Scan for the cell matching the given text and deliver its (X, Y) coordinate at center. 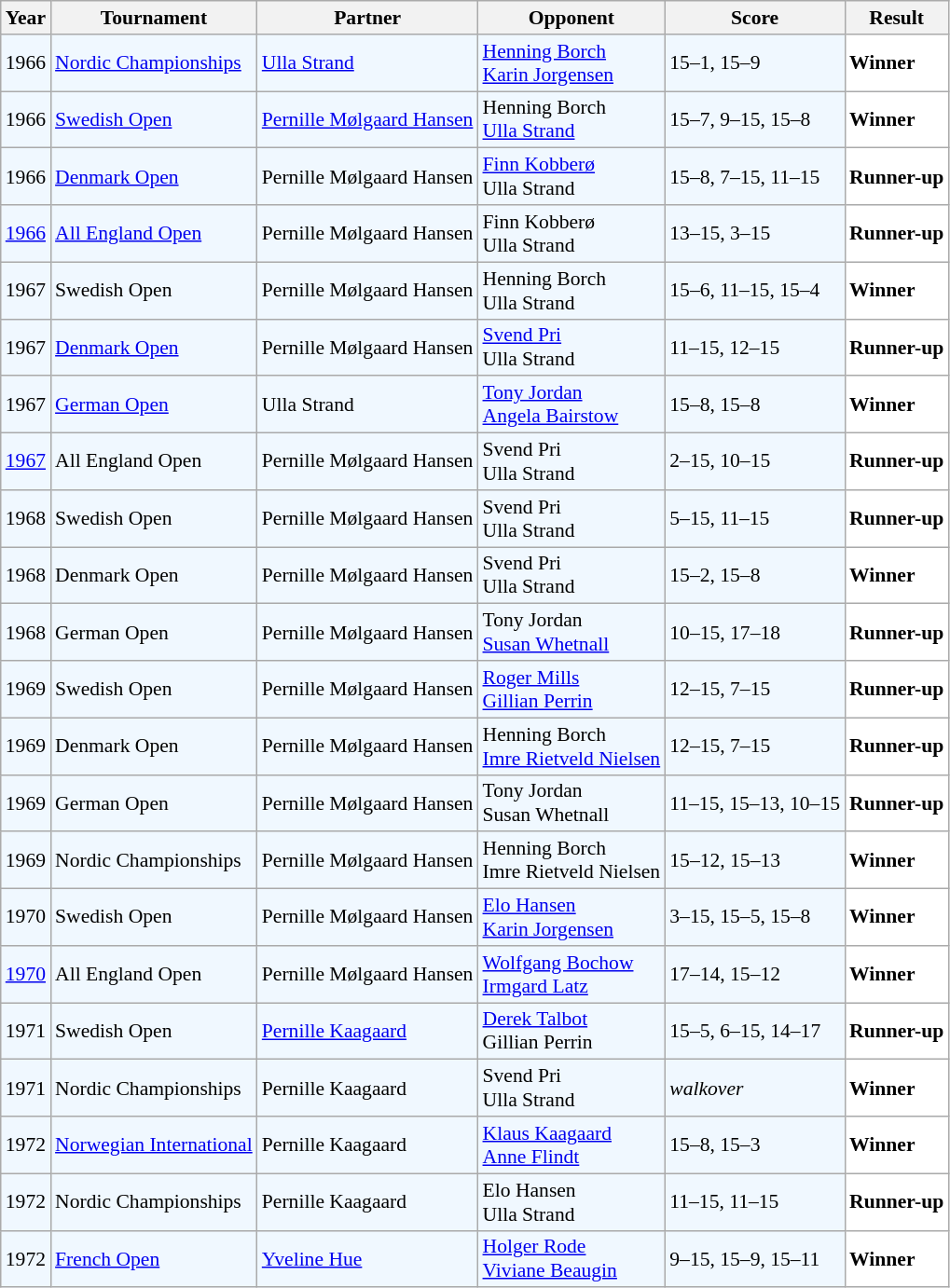
Roger Mills Gillian Perrin (571, 690)
Derek Talbot Gillian Perrin (571, 1031)
Henning Borch Karin Jorgensen (571, 63)
French Open (154, 1258)
Result (897, 18)
17–14, 15–12 (755, 975)
Score (755, 18)
Wolfgang Bochow Irmgard Latz (571, 975)
15–8, 7–15, 11–15 (755, 177)
walkover (755, 1089)
Tournament (154, 18)
11–15, 15–13, 10–15 (755, 803)
13–15, 3–15 (755, 233)
2–15, 10–15 (755, 462)
Elo Hansen Karin Jorgensen (571, 917)
9–15, 15–9, 15–11 (755, 1258)
Klaus Kaagaard Anne Flindt (571, 1144)
Norwegian International (154, 1144)
15–7, 9–15, 15–8 (755, 119)
15–1, 15–9 (755, 63)
15–8, 15–8 (755, 404)
10–15, 17–18 (755, 632)
11–15, 11–15 (755, 1202)
Partner (367, 18)
15–8, 15–3 (755, 1144)
3–15, 15–5, 15–8 (755, 917)
Year (26, 18)
Elo Hansen Ulla Strand (571, 1202)
15–6, 11–15, 15–4 (755, 291)
5–15, 11–15 (755, 518)
Yveline Hue (367, 1258)
Tony Jordan Angela Bairstow (571, 404)
Opponent (571, 18)
11–15, 12–15 (755, 347)
15–12, 15–13 (755, 861)
15–2, 15–8 (755, 576)
15–5, 6–15, 14–17 (755, 1031)
Holger Rode Viviane Beaugin (571, 1258)
